Detect which cell encompasses the target text, then output its (x, y) center coordinate. 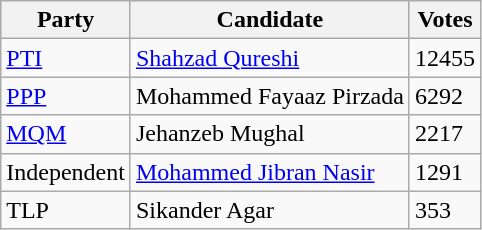
Mohammed Jibran Nasir (270, 172)
PPP (66, 96)
Independent (66, 172)
353 (444, 210)
MQM (66, 134)
1291 (444, 172)
Mohammed Fayaaz Pirzada (270, 96)
PTI (66, 58)
TLP (66, 210)
6292 (444, 96)
2217 (444, 134)
Votes (444, 20)
12455 (444, 58)
Shahzad Qureshi (270, 58)
Jehanzeb Mughal (270, 134)
Party (66, 20)
Candidate (270, 20)
Sikander Agar (270, 210)
